For the text-containing cell, return its midpoint in [x, y] coordinate format. 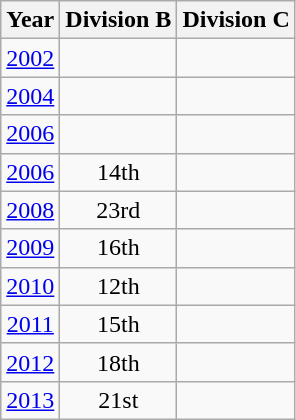
2011 [30, 324]
16th [118, 248]
2002 [30, 58]
23rd [118, 210]
12th [118, 286]
Division B [118, 20]
2013 [30, 400]
14th [118, 172]
15th [118, 324]
Division C [236, 20]
Year [30, 20]
21st [118, 400]
2009 [30, 248]
2012 [30, 362]
2008 [30, 210]
2004 [30, 96]
2010 [30, 286]
18th [118, 362]
